Extract the (x, y) coordinate from the center of the cell holding the provided text.  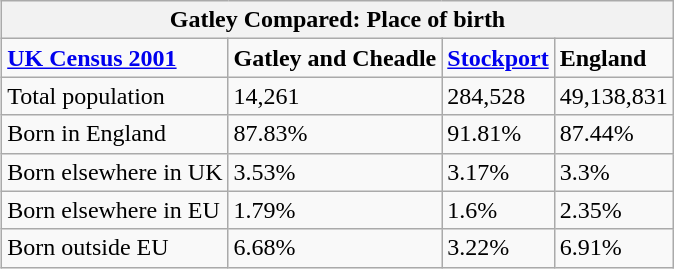
1.79% (335, 210)
1.6% (498, 210)
2.35% (614, 210)
3.17% (498, 172)
49,138,831 (614, 96)
284,528 (498, 96)
6.91% (614, 248)
Born in England (115, 134)
14,261 (335, 96)
Born outside EU (115, 248)
Total population (115, 96)
UK Census 2001 (115, 58)
3.3% (614, 172)
Gatley Compared: Place of birth (338, 20)
3.53% (335, 172)
87.44% (614, 134)
Gatley and Cheadle (335, 58)
6.68% (335, 248)
Born elsewhere in EU (115, 210)
Stockport (498, 58)
England (614, 58)
91.81% (498, 134)
Born elsewhere in UK (115, 172)
3.22% (498, 248)
87.83% (335, 134)
